Identify which cell holds the provided text, then report its (x, y) central coordinate. 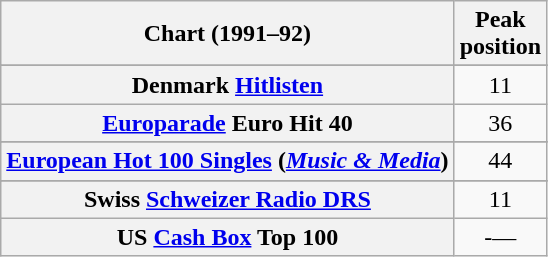
Chart (1991–92) (228, 34)
US Cash Box Top 100 (228, 237)
44 (500, 161)
36 (500, 123)
Peakposition (500, 34)
European Hot 100 Singles (Music & Media) (228, 161)
Europarade Euro Hit 40 (228, 123)
Swiss Schweizer Radio DRS (228, 199)
Denmark Hitlisten (228, 85)
-— (500, 237)
